Search for the cell housing the specified text and yield its (x, y) center coordinate. 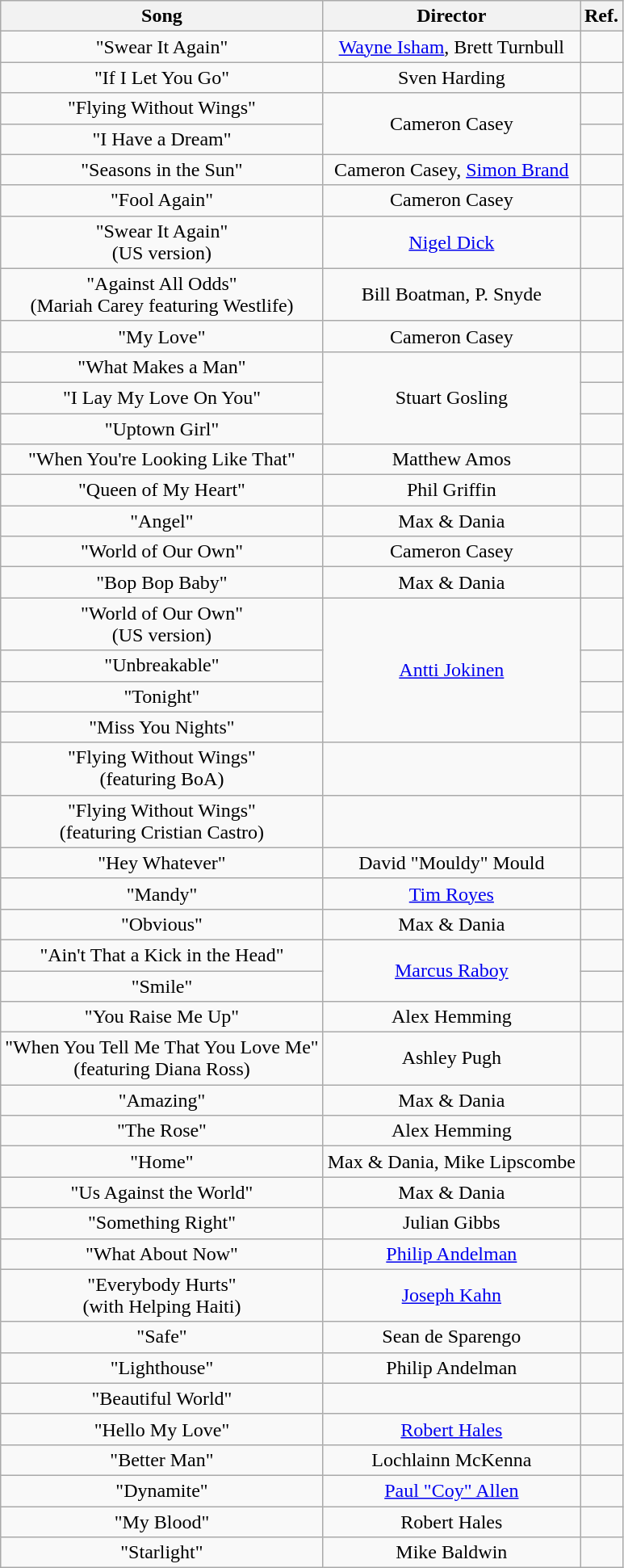
Wayne Isham, Brett Turnbull (451, 47)
Phil Griffin (451, 490)
Nigel Dick (451, 242)
"Uptown Girl" (161, 429)
Bill Boatman, P. Snyde (451, 294)
"Angel" (161, 521)
"Miss You Nights" (161, 727)
"When You Tell Me That You Love Me"(featuring Diana Ross) (161, 1058)
"Tonight" (161, 696)
"Everybody Hurts"(with Helping Haiti) (161, 1296)
Sean de Sparengo (451, 1337)
"Amazing" (161, 1100)
Antti Jokinen (451, 670)
"If I Let You Go" (161, 78)
Paul "Coy" Allen (451, 1490)
"Starlight" (161, 1553)
Mike Baldwin (451, 1553)
"Mandy" (161, 893)
"When You're Looking Like That" (161, 460)
"Flying Without Wings"(featuring BoA) (161, 769)
Max & Dania, Mike Lipscombe (451, 1162)
"I Have a Dream" (161, 139)
Julian Gibbs (451, 1223)
"Hey Whatever" (161, 863)
"Better Man" (161, 1460)
"Seasons in the Sun" (161, 170)
"Home" (161, 1162)
"World of Our Own"(US version) (161, 624)
"Flying Without Wings" (161, 108)
Lochlainn McKenna (451, 1460)
"Hello My Love" (161, 1429)
"Lighthouse" (161, 1368)
"Something Right" (161, 1223)
"Us Against the World" (161, 1192)
Ashley Pugh (451, 1058)
Ref. (601, 16)
Cameron Casey, Simon Brand (451, 170)
Matthew Amos (451, 460)
"My Blood" (161, 1521)
"Flying Without Wings"(featuring Cristian Castro) (161, 821)
"What Makes a Man" (161, 367)
"Safe" (161, 1337)
"Against All Odds"(Mariah Carey featuring Westlife) (161, 294)
Stuart Gosling (451, 397)
"I Lay My Love On You" (161, 397)
David "Mouldy" Mould (451, 863)
"Swear It Again" (161, 47)
"What About Now" (161, 1254)
"Dynamite" (161, 1490)
Joseph Kahn (451, 1296)
"You Raise Me Up" (161, 1017)
"Swear It Again"(US version) (161, 242)
"Queen of My Heart" (161, 490)
"Bop Bop Baby" (161, 582)
Tim Royes (451, 893)
"Fool Again" (161, 200)
"Unbreakable" (161, 666)
"Smile" (161, 986)
"Ain't That a Kick in the Head" (161, 955)
Director (451, 16)
Sven Harding (451, 78)
"The Rose" (161, 1131)
Marcus Raboy (451, 970)
"My Love" (161, 336)
Song (161, 16)
"World of Our Own" (161, 552)
"Obvious" (161, 924)
"Beautiful World" (161, 1398)
